Detect which cell encompasses the target text, then output its [x, y] center coordinate. 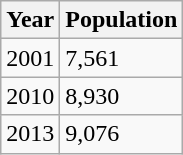
2001 [30, 58]
7,561 [122, 58]
2013 [30, 134]
2010 [30, 96]
Year [30, 20]
8,930 [122, 96]
9,076 [122, 134]
Population [122, 20]
